Provide the [x, y] coordinate of the cell's center where the given text is located.  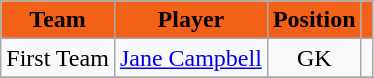
Team [58, 20]
Jane Campbell [190, 58]
GK [314, 58]
First Team [58, 58]
Player [190, 20]
Position [314, 20]
